Output the [x, y] coordinate of the center of the cell containing the given text.  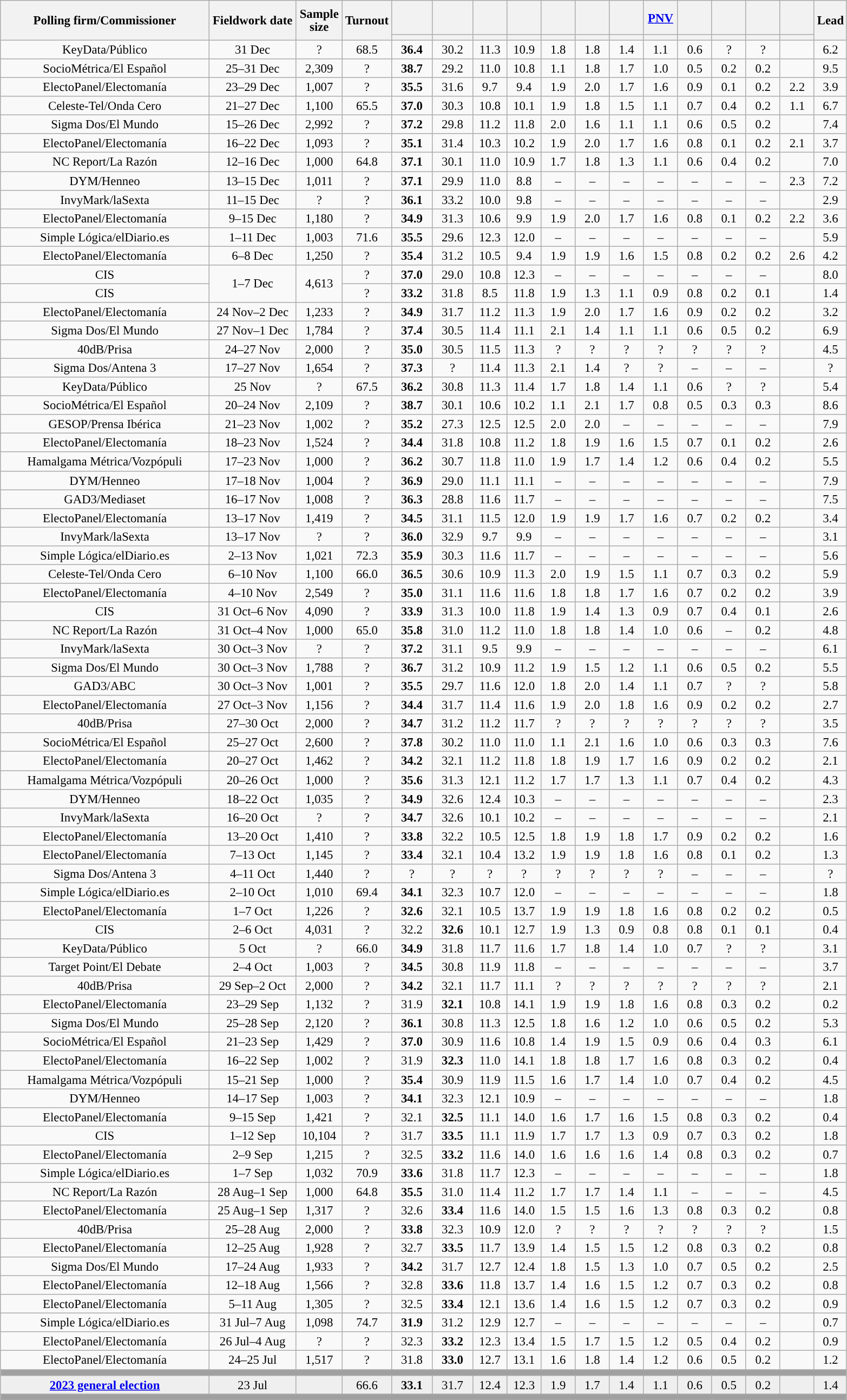
13–20 Oct [252, 836]
1,654 [319, 368]
29.9 [452, 181]
4,031 [319, 930]
13.9 [524, 1248]
1,098 [319, 1323]
2,549 [319, 593]
36.4 [411, 50]
17–18 Nov [252, 481]
7.0 [830, 162]
35.8 [411, 630]
27 Nov–1 Dec [252, 330]
5–11 Aug [252, 1304]
1,462 [319, 761]
2,992 [319, 124]
24–25 Jul [252, 1360]
2.5 [830, 1266]
15–26 Dec [252, 124]
25–31 Dec [252, 68]
12.9 [490, 1323]
1,093 [319, 144]
1–12 Sep [252, 1135]
7.2 [830, 181]
1,021 [319, 555]
5.3 [830, 1023]
1,007 [319, 88]
27–30 Oct [252, 724]
4.2 [830, 255]
Fieldwork date [252, 21]
8.0 [830, 275]
6.2 [830, 50]
18–22 Oct [252, 799]
2–13 Nov [252, 555]
1,421 [319, 1117]
1,035 [319, 799]
33.1 [411, 1384]
1,032 [319, 1173]
9–15 Sep [252, 1117]
11–15 Dec [252, 199]
6.7 [830, 106]
35.1 [411, 144]
28 Aug–1 Sep [252, 1192]
2.9 [830, 199]
16–22 Sep [252, 1061]
16–22 Dec [252, 144]
29.6 [452, 237]
18–23 Nov [252, 443]
28.8 [452, 499]
5.6 [830, 555]
14–17 Sep [252, 1099]
31.6 [452, 88]
1,784 [319, 330]
27.3 [452, 424]
25 Nov [252, 386]
1,010 [319, 892]
23–29 Dec [252, 88]
7.5 [830, 499]
1,305 [319, 1304]
2–9 Sep [252, 1155]
36.3 [411, 499]
25–27 Oct [252, 742]
8.6 [830, 406]
21–23 Sep [252, 1042]
25 Aug–1 Sep [252, 1210]
13.6 [524, 1304]
1,524 [319, 443]
23 Jul [252, 1384]
26 Jul–4 Aug [252, 1342]
13–15 Dec [252, 181]
20–26 Oct [252, 780]
66.6 [367, 1384]
25–28 Aug [252, 1230]
67.5 [367, 386]
30.7 [452, 462]
36.9 [411, 481]
35.9 [411, 555]
1,933 [319, 1266]
23–29 Sep [252, 1004]
1,004 [319, 481]
20–24 Nov [252, 406]
12–16 Dec [252, 162]
1,419 [319, 517]
GAD3/Mediaset [105, 499]
1,517 [319, 1360]
21–27 Dec [252, 106]
33.9 [411, 612]
35.2 [411, 424]
7.6 [830, 742]
1,410 [319, 836]
16–20 Oct [252, 817]
1,566 [319, 1286]
1,250 [319, 255]
1,001 [319, 686]
30.6 [452, 574]
6.9 [830, 330]
1,011 [319, 181]
24 Nov–2 Dec [252, 312]
13.4 [524, 1342]
35.6 [411, 780]
GESOP/Prensa Ibérica [105, 424]
1–11 Dec [252, 237]
2,309 [319, 68]
13.1 [524, 1360]
2–4 Oct [252, 968]
2023 general election [105, 1384]
31 Dec [252, 50]
Target Point/El Debate [105, 968]
5 Oct [252, 948]
8.8 [524, 181]
1,132 [319, 1004]
5.4 [830, 386]
4,090 [319, 612]
10,104 [319, 1135]
4.3 [830, 780]
27 Oct–3 Nov [252, 705]
1–7 Sep [252, 1173]
2.7 [830, 705]
12–18 Aug [252, 1286]
Polling firm/Commissioner [105, 21]
3.2 [830, 312]
31 Oct–4 Nov [252, 630]
Lead [830, 21]
4–11 Oct [252, 873]
32.7 [411, 1248]
72.3 [367, 555]
4,613 [319, 284]
1,928 [319, 1248]
69.4 [367, 892]
36.7 [411, 668]
25–28 Sep [252, 1023]
7.4 [830, 124]
1,180 [319, 219]
36.5 [411, 574]
Turnout [367, 21]
1,317 [319, 1210]
17–23 Nov [252, 462]
3.6 [830, 219]
6–8 Dec [252, 255]
68.5 [367, 50]
71.6 [367, 237]
17–27 Nov [252, 368]
17–24 Aug [252, 1266]
4–10 Nov [252, 593]
70.9 [367, 1173]
31 Jul–7 Aug [252, 1323]
31.4 [452, 144]
16–17 Nov [252, 499]
32.9 [452, 537]
37.8 [411, 742]
29.2 [452, 68]
4.8 [830, 630]
1,226 [319, 911]
20–27 Oct [252, 761]
15–21 Sep [252, 1079]
9–15 Dec [252, 219]
GAD3/ABC [105, 686]
Sample size [319, 21]
1,156 [319, 705]
29.7 [452, 686]
24–27 Nov [252, 350]
2,600 [319, 742]
7–13 Oct [252, 855]
29.8 [452, 124]
2,109 [319, 406]
36.0 [411, 537]
8.5 [490, 293]
13.2 [524, 855]
37.3 [411, 368]
1,233 [319, 312]
9.8 [524, 199]
3.4 [830, 517]
PNV [660, 17]
1,440 [319, 873]
2,120 [319, 1023]
1–7 Oct [252, 911]
12–25 Aug [252, 1248]
33.0 [452, 1360]
10.7 [490, 892]
1,429 [319, 1042]
21–23 Nov [252, 424]
32.8 [411, 1286]
74.7 [367, 1323]
1,215 [319, 1155]
37.4 [411, 330]
1,788 [319, 668]
5.8 [830, 686]
65.0 [367, 630]
29 Sep–2 Oct [252, 986]
2–10 Oct [252, 892]
2–6 Oct [252, 930]
10.4 [490, 855]
65.5 [367, 106]
1–7 Dec [252, 284]
1,145 [319, 855]
31 Oct–6 Nov [252, 612]
1,008 [319, 499]
6–10 Nov [252, 574]
3.5 [830, 724]
